Locate the cell with the specified text and output its [x, y] center coordinate. 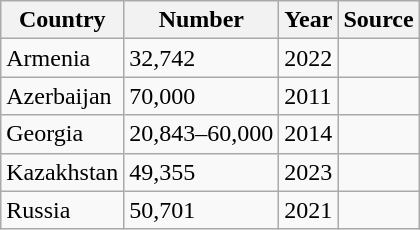
70,000 [202, 96]
2014 [308, 134]
Azerbaijan [62, 96]
Country [62, 20]
49,355 [202, 172]
Number [202, 20]
2021 [308, 210]
2022 [308, 58]
2023 [308, 172]
Kazakhstan [62, 172]
Russia [62, 210]
32,742 [202, 58]
Year [308, 20]
50,701 [202, 210]
Armenia [62, 58]
2011 [308, 96]
Source [378, 20]
Georgia [62, 134]
20,843–60,000 [202, 134]
